Output the (x, y) coordinate of the center of the cell containing the given text.  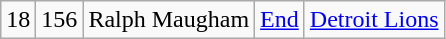
End (280, 20)
Detroit Lions (374, 20)
156 (60, 20)
Ralph Maugham (169, 20)
18 (18, 20)
